Locate the cell with the specified text and output its [x, y] center coordinate. 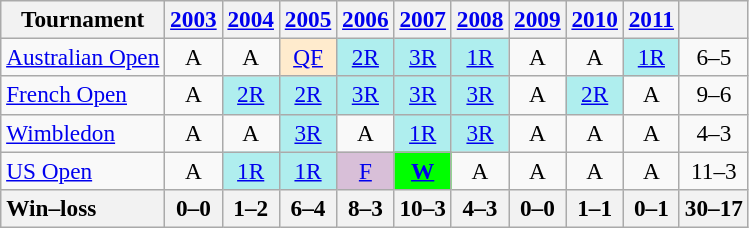
2006 [366, 19]
2009 [538, 19]
QF [308, 57]
8–3 [366, 208]
Wimbledon [83, 133]
11–3 [714, 170]
US Open [83, 170]
Win–loss [83, 208]
2010 [594, 19]
French Open [83, 95]
Australian Open [83, 57]
6–4 [308, 208]
6–5 [714, 57]
2003 [194, 19]
30–17 [714, 208]
10–3 [422, 208]
1–2 [250, 208]
Tournament [83, 19]
2004 [250, 19]
1–1 [594, 208]
2011 [651, 19]
2007 [422, 19]
2005 [308, 19]
W [422, 170]
2008 [480, 19]
9–6 [714, 95]
0–1 [651, 208]
F [366, 170]
